Pinpoint the cell where the given text exists, returning its [x, y] midpoint coordinate. 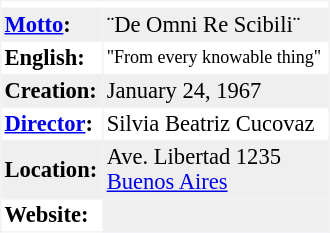
Silvia Beatriz Cucovaz [216, 124]
"From every knowable thing" [216, 58]
Motto: [52, 24]
January 24, 1967 [216, 90]
English: [52, 58]
¨De Omni Re Scibili¨ [216, 24]
Location: [52, 169]
Creation: [52, 90]
Ave. Libertad 1235Buenos Aires [216, 169]
Website: [52, 216]
Director: [52, 124]
